Capture the cell that displays the provided text and extract its [X, Y] central coordinate. 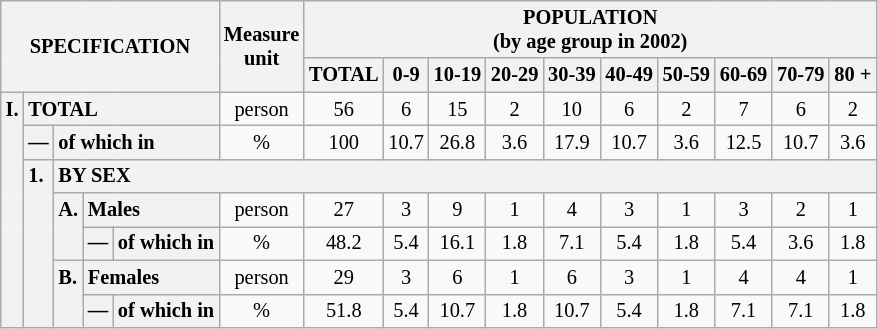
29 [344, 277]
A. [68, 226]
70-79 [800, 75]
B. [68, 294]
POPULATION (by age group in 2002) [590, 29]
56 [344, 109]
12.5 [744, 142]
1. [38, 243]
Females [151, 277]
7 [744, 109]
27 [344, 210]
100 [344, 142]
80 + [852, 75]
I. [12, 210]
SPECIFICATION [110, 46]
Males [151, 210]
10-19 [458, 75]
10 [572, 109]
0-9 [406, 75]
Measure unit [262, 46]
15 [458, 109]
40-49 [628, 75]
30-39 [572, 75]
BY SEX [466, 176]
20-29 [514, 75]
16.1 [458, 243]
26.8 [458, 142]
9 [458, 210]
48.2 [344, 243]
50-59 [686, 75]
60-69 [744, 75]
51.8 [344, 311]
17.9 [572, 142]
